Return [x, y] of the center of cell containing provided text 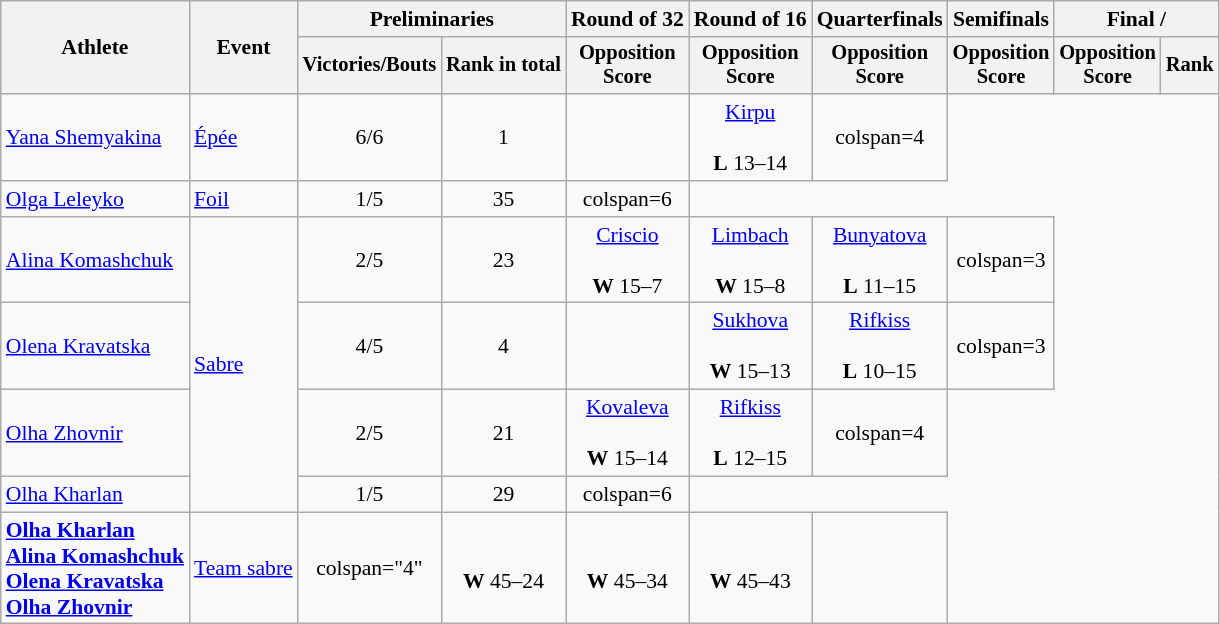
Olha KharlanAlina KomashchukOlena KravatskaOlha Zhovnir [95, 568]
Sabre [244, 365]
RifkissL 12–15 [750, 434]
Event [244, 48]
4 [504, 346]
35 [504, 199]
RifkissL 10–15 [880, 346]
Quarterfinals [880, 19]
Alina Komashchuk [95, 260]
KirpuL 13–14 [750, 138]
23 [504, 260]
colspan="4" [370, 568]
Épée [244, 138]
KovalevaW 15–14 [628, 434]
W 45–43 [750, 568]
Olena Kravatska [95, 346]
Final / [1136, 19]
Foil [244, 199]
Preliminaries [432, 19]
Olga Leleyko [95, 199]
Athlete [95, 48]
LimbachW 15–8 [750, 260]
Rank in total [504, 66]
Team sabre [244, 568]
1 [504, 138]
SukhovaW 15–13 [750, 346]
BunyatovaL 11–15 [880, 260]
Round of 32 [628, 19]
Olha Zhovnir [95, 434]
6/6 [370, 138]
Rank [1190, 66]
4/5 [370, 346]
W 45–24 [504, 568]
W 45–34 [628, 568]
Victories/Bouts [370, 66]
CriscioW 15–7 [628, 260]
29 [504, 495]
Olha Kharlan [95, 495]
Yana Shemyakina [95, 138]
21 [504, 434]
Round of 16 [750, 19]
Semifinals [1002, 19]
